Find where the given text appears and provide that cell's center as (X, Y) coordinate. 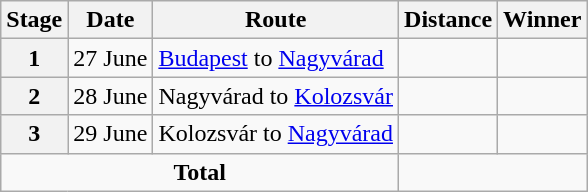
28 June (110, 96)
29 June (110, 134)
Distance (448, 20)
3 (34, 134)
Nagyvárad to Kolozsvár (276, 96)
2 (34, 96)
Total (200, 172)
Budapest to Nagyvárad (276, 58)
27 June (110, 58)
1 (34, 58)
Route (276, 20)
Date (110, 20)
Kolozsvár to Nagyvárad (276, 134)
Stage (34, 20)
Winner (542, 20)
